Determine the (X, Y) coordinate at the center of the cell enclosing the given text.  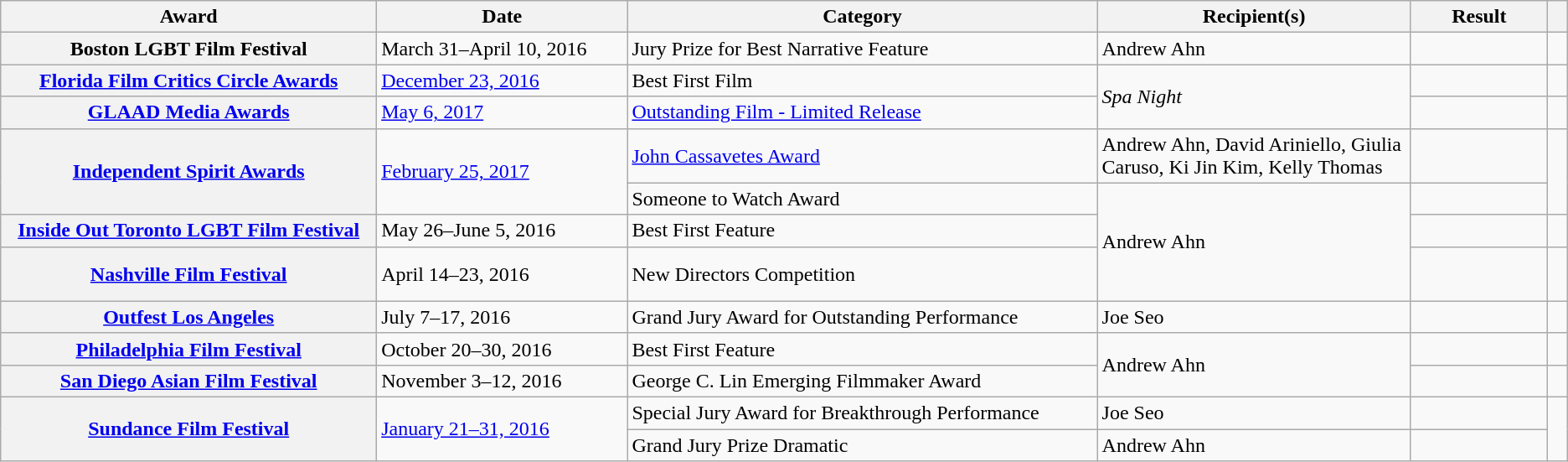
January 21–31, 2016 (503, 428)
October 20–30, 2016 (503, 349)
Boston LGBT Film Festival (189, 49)
May 6, 2017 (503, 112)
November 3–12, 2016 (503, 381)
George C. Lin Emerging Filmmaker Award (863, 381)
Grand Jury Award for Outstanding Performance (863, 317)
Outfest Los Angeles (189, 317)
San Diego Asian Film Festival (189, 381)
Recipient(s) (1254, 17)
Result (1479, 17)
Date (503, 17)
Outstanding Film - Limited Release (863, 112)
Andrew Ahn, David Ariniello, Giulia Caruso, Ki Jin Kim, Kelly Thomas (1254, 156)
Someone to Watch Award (863, 199)
Spa Night (1254, 96)
Inside Out Toronto LGBT Film Festival (189, 231)
Jury Prize for Best Narrative Feature (863, 49)
New Directors Competition (863, 273)
John Cassavetes Award (863, 156)
February 25, 2017 (503, 171)
December 23, 2016 (503, 80)
Independent Spirit Awards (189, 171)
March 31–April 10, 2016 (503, 49)
Sundance Film Festival (189, 428)
April 14–23, 2016 (503, 273)
Nashville Film Festival (189, 273)
Special Jury Award for Breakthrough Performance (863, 413)
Philadelphia Film Festival (189, 349)
Best First Film (863, 80)
Florida Film Critics Circle Awards (189, 80)
May 26–June 5, 2016 (503, 231)
Category (863, 17)
Grand Jury Prize Dramatic (863, 445)
GLAAD Media Awards (189, 112)
July 7–17, 2016 (503, 317)
Award (189, 17)
